For the text-containing cell, return its midpoint in (X, Y) coordinate format. 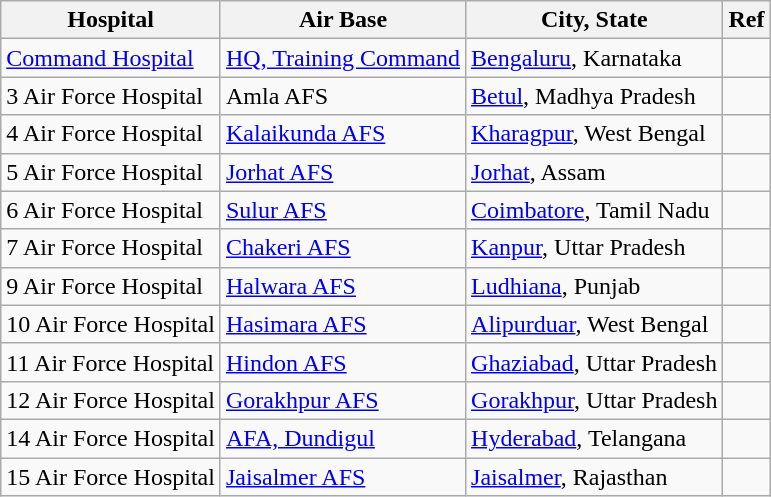
Ludhiana, Punjab (594, 286)
Sulur AFS (342, 210)
7 Air Force Hospital (111, 248)
Kharagpur, West Bengal (594, 134)
Kanpur, Uttar Pradesh (594, 248)
City, State (594, 20)
Jorhat, Assam (594, 172)
Jaisalmer, Rajasthan (594, 477)
4 Air Force Hospital (111, 134)
14 Air Force Hospital (111, 438)
HQ, Training Command (342, 58)
3 Air Force Hospital (111, 96)
Gorakhpur, Uttar Pradesh (594, 400)
5 Air Force Hospital (111, 172)
Hindon AFS (342, 362)
Gorakhpur AFS (342, 400)
Alipurduar, West Bengal (594, 324)
Hasimara AFS (342, 324)
Halwara AFS (342, 286)
Amla AFS (342, 96)
Hospital (111, 20)
Bengaluru, Karnataka (594, 58)
Chakeri AFS (342, 248)
Command Hospital (111, 58)
Hyderabad, Telangana (594, 438)
11 Air Force Hospital (111, 362)
AFA, Dundigul (342, 438)
Coimbatore, Tamil Nadu (594, 210)
10 Air Force Hospital (111, 324)
6 Air Force Hospital (111, 210)
Jorhat AFS (342, 172)
9 Air Force Hospital (111, 286)
Kalaikunda AFS (342, 134)
15 Air Force Hospital (111, 477)
Jaisalmer AFS (342, 477)
Ghaziabad, Uttar Pradesh (594, 362)
Betul, Madhya Pradesh (594, 96)
Ref (746, 20)
12 Air Force Hospital (111, 400)
Air Base (342, 20)
